Find where the given text appears and provide that cell's center as [X, Y] coordinate. 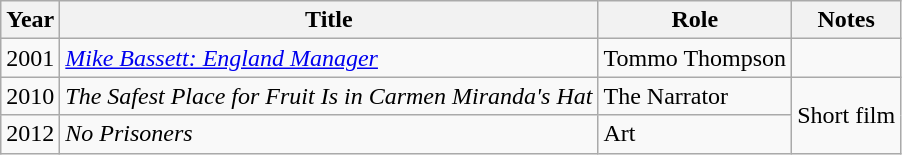
2012 [30, 134]
Mike Bassett: England Manager [329, 58]
The Safest Place for Fruit Is in Carmen Miranda's Hat [329, 96]
The Narrator [695, 96]
Role [695, 20]
Notes [846, 20]
Title [329, 20]
2001 [30, 58]
Short film [846, 115]
2010 [30, 96]
No Prisoners [329, 134]
Art [695, 134]
Year [30, 20]
Tommo Thompson [695, 58]
